Search for the cell housing the specified text and yield its (x, y) center coordinate. 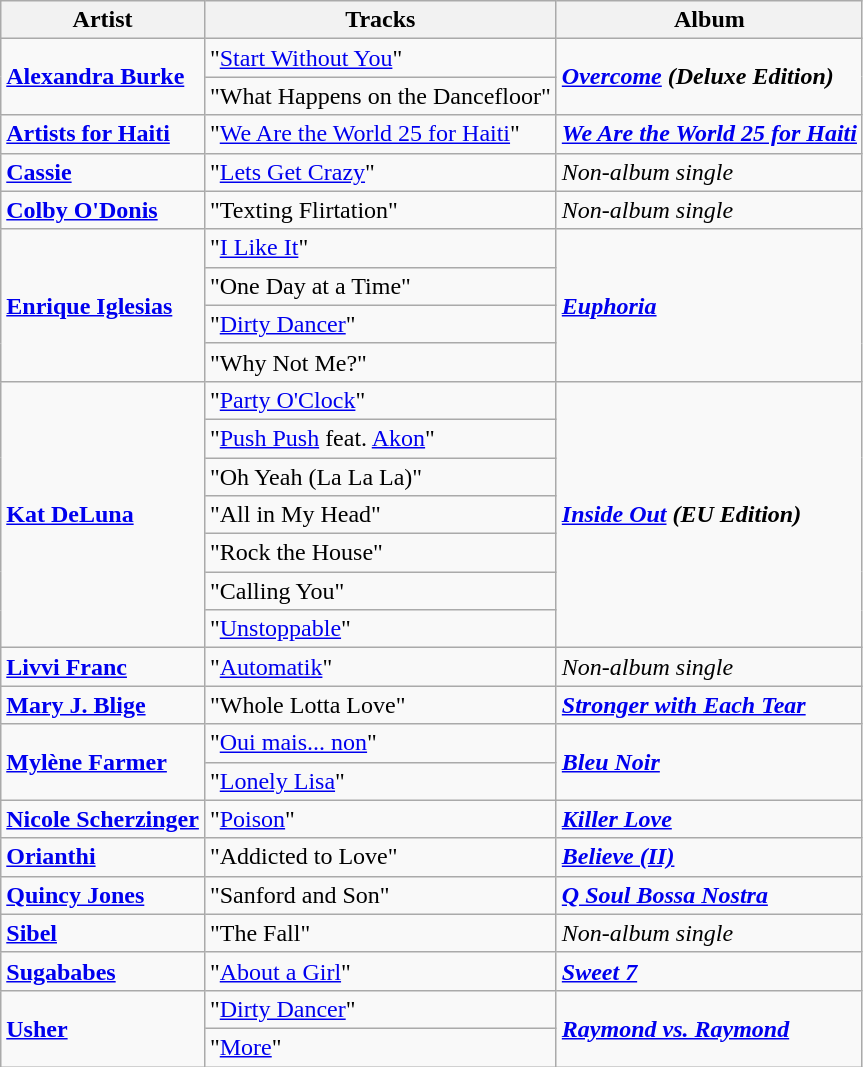
Quincy Jones (103, 895)
"Whole Lotta Love" (380, 705)
"The Fall" (380, 933)
"I Like It" (380, 248)
Album (709, 20)
"Sanford and Son" (380, 895)
"What Happens on the Dancefloor" (380, 96)
Mylène Farmer (103, 762)
Cassie (103, 172)
Livvi Franc (103, 667)
Colby O'Donis (103, 210)
Sibel (103, 933)
Mary J. Blige (103, 705)
Nicole Scherzinger (103, 819)
"Push Push feat. Akon" (380, 438)
"Party O'Clock" (380, 400)
"All in My Head" (380, 515)
"Why Not Me?" (380, 362)
Enrique Iglesias (103, 305)
"We Are the World 25 for Haiti" (380, 134)
Artists for Haiti (103, 134)
Overcome (Deluxe Edition) (709, 77)
We Are the World 25 for Haiti (709, 134)
"About a Girl" (380, 971)
Sweet 7 (709, 971)
"Oh Yeah (La La La)" (380, 477)
"Unstoppable" (380, 629)
"Automatik" (380, 667)
"Addicted to Love" (380, 857)
Artist (103, 20)
"More" (380, 1047)
Euphoria (709, 305)
"One Day at a Time" (380, 286)
Inside Out (EU Edition) (709, 514)
Usher (103, 1028)
Stronger with Each Tear (709, 705)
Tracks (380, 20)
Orianthi (103, 857)
Kat DeLuna (103, 514)
"Poison" (380, 819)
"Oui mais... non" (380, 743)
Raymond vs. Raymond (709, 1028)
"Texting Flirtation" (380, 210)
"Calling You" (380, 591)
"Start Without You" (380, 58)
Q Soul Bossa Nostra (709, 895)
Sugababes (103, 971)
Bleu Noir (709, 762)
"Lonely Lisa" (380, 781)
"Lets Get Crazy" (380, 172)
Believe (II) (709, 857)
Alexandra Burke (103, 77)
Killer Love (709, 819)
"Rock the House" (380, 553)
